Capture the cell that displays the provided text and extract its (x, y) central coordinate. 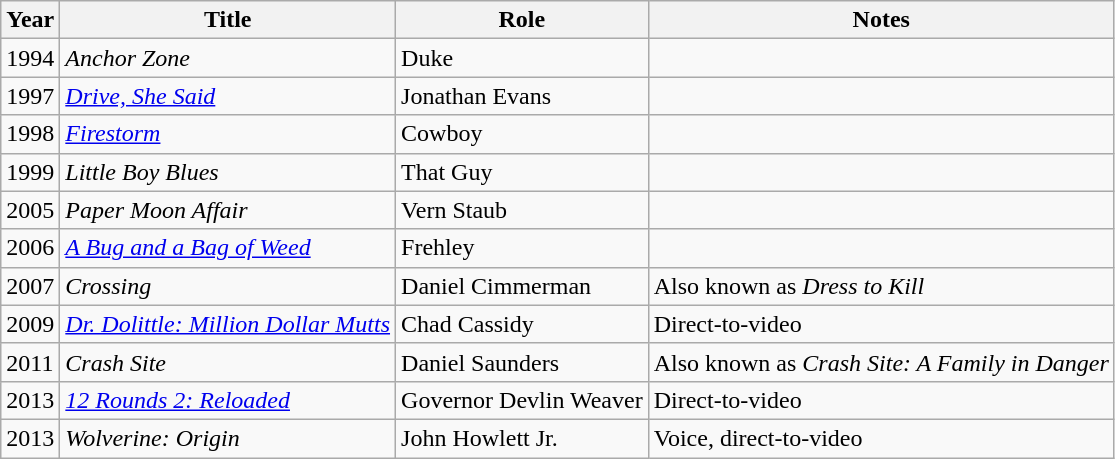
Cowboy (522, 134)
Wolverine: Origin (228, 438)
2007 (30, 286)
Voice, direct-to-video (881, 438)
2009 (30, 324)
Also known as Crash Site: A Family in Danger (881, 362)
2011 (30, 362)
Duke (522, 58)
Little Boy Blues (228, 172)
Title (228, 20)
Dr. Dolittle: Million Dollar Mutts (228, 324)
1998 (30, 134)
That Guy (522, 172)
Chad Cassidy (522, 324)
Crossing (228, 286)
Also known as Dress to Kill (881, 286)
John Howlett Jr. (522, 438)
Jonathan Evans (522, 96)
Firestorm (228, 134)
Daniel Saunders (522, 362)
1997 (30, 96)
Role (522, 20)
Paper Moon Affair (228, 210)
Drive, She Said (228, 96)
Governor Devlin Weaver (522, 400)
2005 (30, 210)
2006 (30, 248)
Anchor Zone (228, 58)
Vern Staub (522, 210)
Crash Site (228, 362)
A Bug and a Bag of Weed (228, 248)
1999 (30, 172)
Notes (881, 20)
Frehley (522, 248)
12 Rounds 2: Reloaded (228, 400)
1994 (30, 58)
Daniel Cimmerman (522, 286)
Year (30, 20)
